Find where the given text appears and provide that cell's center as (x, y) coordinate. 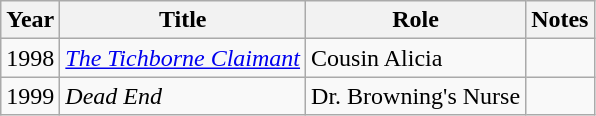
Year (30, 20)
Cousin Alicia (416, 58)
1999 (30, 96)
Dr. Browning's Nurse (416, 96)
Role (416, 20)
Title (183, 20)
The Tichborne Claimant (183, 58)
Notes (560, 20)
1998 (30, 58)
Dead End (183, 96)
